From the cell containing the given text, extract its center point as [x, y] coordinate. 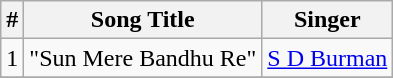
"Sun Mere Bandhu Re" [143, 58]
Song Title [143, 20]
# [12, 20]
Singer [328, 20]
S D Burman [328, 58]
1 [12, 58]
